Locate the cell with the specified text and output its [X, Y] center coordinate. 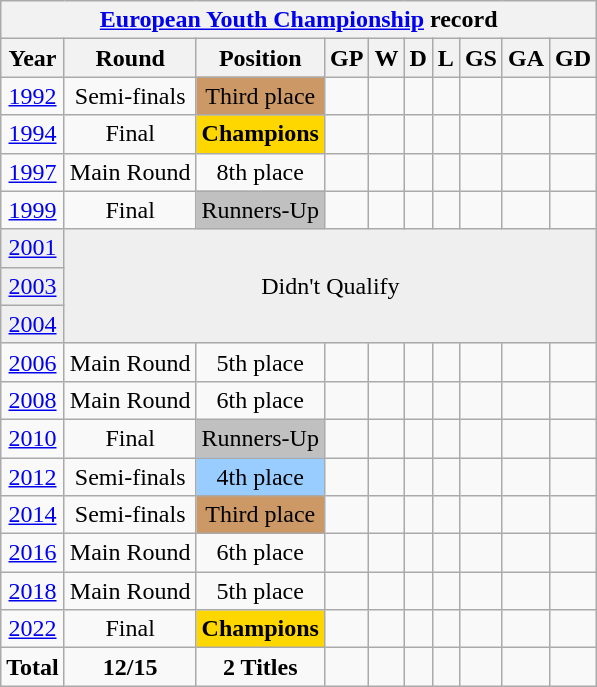
8th place [260, 172]
4th place [260, 477]
2018 [33, 591]
W [386, 58]
2006 [33, 362]
1997 [33, 172]
1994 [33, 134]
D [418, 58]
Year [33, 58]
GP [346, 58]
L [446, 58]
1992 [33, 96]
2016 [33, 553]
2004 [33, 324]
2012 [33, 477]
Round [130, 58]
GA [526, 58]
2010 [33, 438]
Total [33, 667]
2008 [33, 400]
Didn't Qualify [330, 286]
European Youth Championship record [299, 20]
2014 [33, 515]
2 Titles [260, 667]
GS [480, 58]
2022 [33, 629]
2003 [33, 286]
GD [574, 58]
12/15 [130, 667]
Position [260, 58]
1999 [33, 210]
2001 [33, 248]
